Search for the cell housing the specified text and yield its [X, Y] center coordinate. 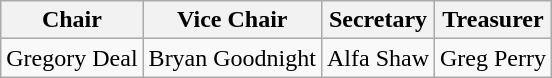
Greg Perry [494, 58]
Gregory Deal [72, 58]
Secretary [378, 20]
Chair [72, 20]
Vice Chair [232, 20]
Bryan Goodnight [232, 58]
Alfa Shaw [378, 58]
Treasurer [494, 20]
